Scan for the cell matching the given text and deliver its (x, y) coordinate at center. 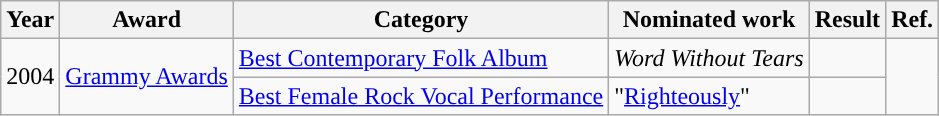
Award (147, 20)
Best Contemporary Folk Album (420, 58)
Word Without Tears (709, 58)
Nominated work (709, 20)
Category (420, 20)
Result (847, 20)
2004 (30, 77)
"Righteously" (709, 96)
Best Female Rock Vocal Performance (420, 96)
Year (30, 20)
Ref. (912, 20)
Grammy Awards (147, 77)
